For the text-containing cell, return its midpoint in [X, Y] coordinate format. 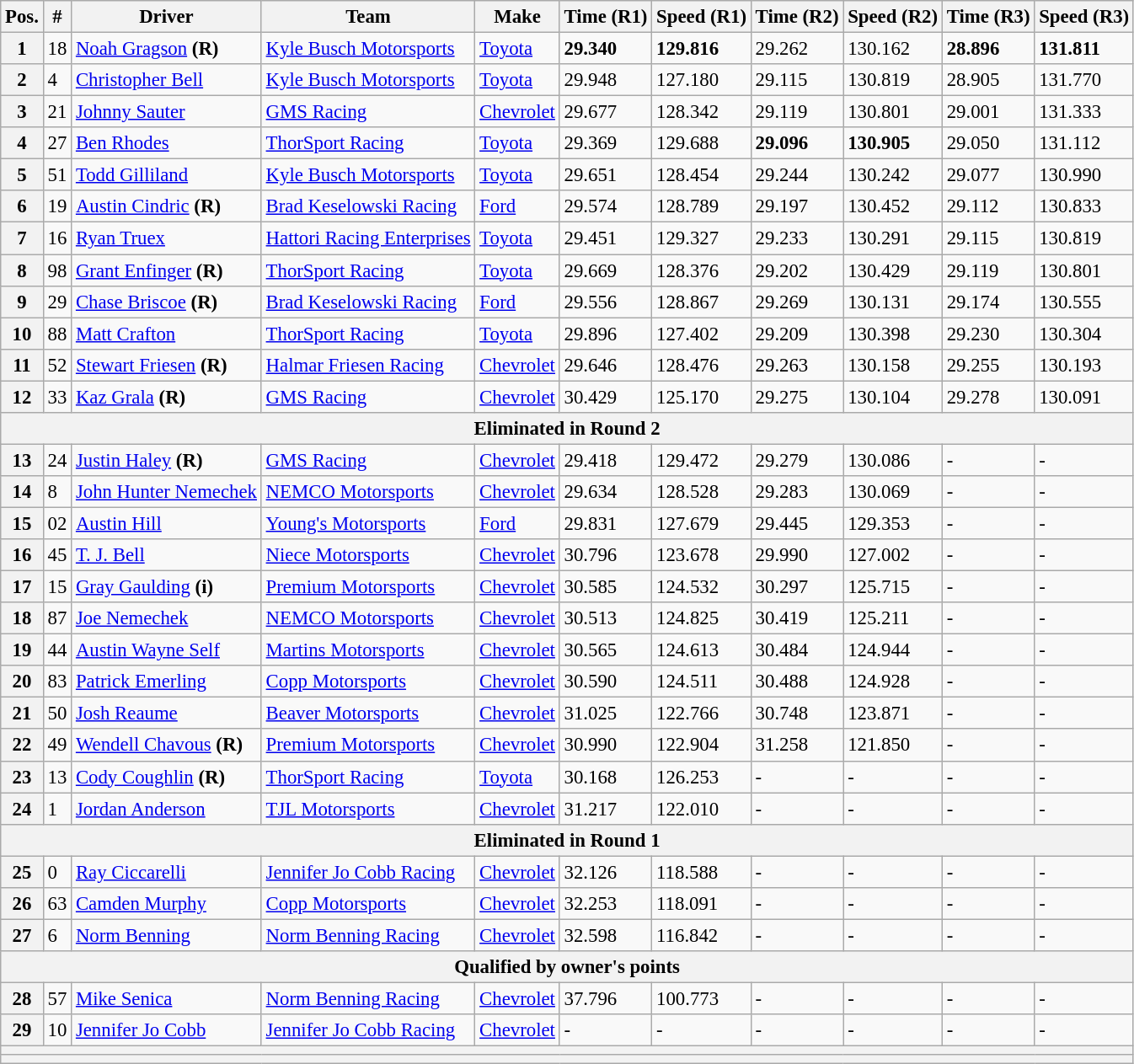
51 [57, 175]
129.688 [702, 143]
124.532 [702, 587]
100.773 [702, 998]
127.180 [702, 80]
49 [57, 746]
29.556 [606, 302]
5 [22, 175]
130.452 [893, 206]
32.253 [606, 904]
131.770 [1084, 80]
29.634 [606, 492]
Johnny Sauter [167, 112]
14 [22, 492]
30.590 [606, 682]
Time (R3) [988, 17]
29.262 [797, 49]
2 [22, 80]
131.811 [1084, 49]
124.825 [702, 618]
63 [57, 904]
John Hunter Nemechek [167, 492]
Austin Wayne Self [167, 650]
Noah Gragson (R) [167, 49]
129.472 [702, 460]
Matt Crafton [167, 334]
29.948 [606, 80]
31.217 [606, 809]
130.131 [893, 302]
87 [57, 618]
128.376 [702, 270]
Halmar Friesen Racing [368, 365]
29.279 [797, 460]
130.242 [893, 175]
Patrick Emerling [167, 682]
29.275 [797, 397]
29.278 [988, 397]
Niece Motorsports [368, 555]
30.297 [797, 587]
29.112 [988, 206]
26 [22, 904]
Ben Rhodes [167, 143]
130.555 [1084, 302]
Pos. [22, 17]
Mike Senica [167, 998]
130.158 [893, 365]
28 [22, 998]
129.327 [702, 238]
30.488 [797, 682]
Joe Nemechek [167, 618]
122.766 [702, 714]
Hattori Racing Enterprises [368, 238]
25 [22, 872]
29.244 [797, 175]
50 [57, 714]
127.679 [702, 523]
31.025 [606, 714]
Camden Murphy [167, 904]
Time (R1) [606, 17]
131.112 [1084, 143]
29.574 [606, 206]
118.091 [702, 904]
130.086 [893, 460]
125.715 [893, 587]
29.077 [988, 175]
30.484 [797, 650]
128.867 [702, 302]
Make [517, 17]
124.511 [702, 682]
29.896 [606, 334]
7 [22, 238]
29.233 [797, 238]
Speed (R1) [702, 17]
30.796 [606, 555]
29.369 [606, 143]
Wendell Chavous (R) [167, 746]
29.174 [988, 302]
Driver [167, 17]
29.263 [797, 365]
Speed (R3) [1084, 17]
30.429 [606, 397]
29.340 [606, 49]
127.402 [702, 334]
# [57, 17]
29.651 [606, 175]
130.291 [893, 238]
12 [22, 397]
130.304 [1084, 334]
32.598 [606, 935]
29.197 [797, 206]
30.748 [797, 714]
Todd Gilliland [167, 175]
121.850 [893, 746]
Team [368, 17]
130.104 [893, 397]
Ray Ciccarelli [167, 872]
130.905 [893, 143]
30.990 [606, 746]
130.193 [1084, 365]
83 [57, 682]
Austin Hill [167, 523]
29.418 [606, 460]
28.905 [988, 80]
124.944 [893, 650]
Austin Cindric (R) [167, 206]
Eliminated in Round 2 [568, 429]
Chase Briscoe (R) [167, 302]
29.209 [797, 334]
29.646 [606, 365]
123.871 [893, 714]
129.816 [702, 49]
Justin Haley (R) [167, 460]
130.398 [893, 334]
23 [22, 777]
28.896 [988, 49]
Gray Gaulding (i) [167, 587]
88 [57, 334]
Martins Motorsports [368, 650]
30.513 [606, 618]
Stewart Friesen (R) [167, 365]
31.258 [797, 746]
29.669 [606, 270]
44 [57, 650]
127.002 [893, 555]
Beaver Motorsports [368, 714]
Qualified by owner's points [568, 967]
30.585 [606, 587]
Norm Benning [167, 935]
TJL Motorsports [368, 809]
122.904 [702, 746]
11 [22, 365]
130.091 [1084, 397]
29.445 [797, 523]
Christopher Bell [167, 80]
126.253 [702, 777]
29.831 [606, 523]
Grant Enfinger (R) [167, 270]
29.451 [606, 238]
128.789 [702, 206]
29.255 [988, 365]
29.269 [797, 302]
45 [57, 555]
130.833 [1084, 206]
29.990 [797, 555]
29.202 [797, 270]
130.162 [893, 49]
Young's Motorsports [368, 523]
29.230 [988, 334]
128.528 [702, 492]
125.211 [893, 618]
130.429 [893, 270]
29.283 [797, 492]
128.454 [702, 175]
124.613 [702, 650]
128.476 [702, 365]
29.050 [988, 143]
02 [57, 523]
30.168 [606, 777]
Eliminated in Round 1 [568, 840]
9 [22, 302]
98 [57, 270]
125.170 [702, 397]
130.069 [893, 492]
52 [57, 365]
Jordan Anderson [167, 809]
33 [57, 397]
116.842 [702, 935]
Time (R2) [797, 17]
3 [22, 112]
130.990 [1084, 175]
124.928 [893, 682]
Cody Coughlin (R) [167, 777]
32.126 [606, 872]
Jennifer Jo Cobb [167, 1030]
37.796 [606, 998]
29.001 [988, 112]
22 [22, 746]
Speed (R2) [893, 17]
123.678 [702, 555]
122.010 [702, 809]
17 [22, 587]
131.333 [1084, 112]
57 [57, 998]
20 [22, 682]
129.353 [893, 523]
T. J. Bell [167, 555]
30.565 [606, 650]
29.677 [606, 112]
0 [57, 872]
Ryan Truex [167, 238]
Kaz Grala (R) [167, 397]
118.588 [702, 872]
Josh Reaume [167, 714]
29.096 [797, 143]
128.342 [702, 112]
30.419 [797, 618]
